From the cell containing the given text, extract its center point as (X, Y) coordinate. 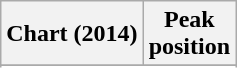
Chart (2014) (72, 34)
Peakposition (189, 34)
